Output the (x, y) coordinate of the center of the cell containing the given text.  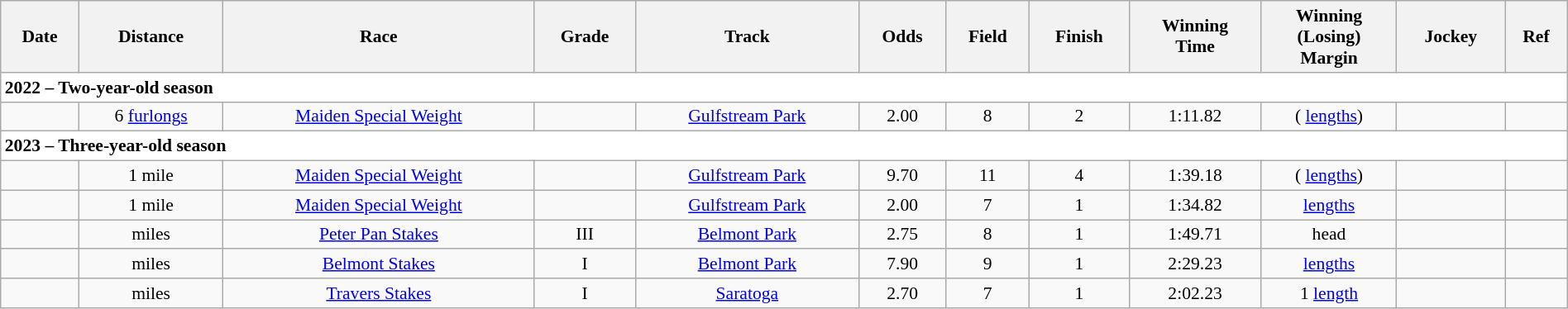
4 (1079, 176)
2.70 (901, 293)
Peter Pan Stakes (379, 235)
Distance (151, 36)
Finish (1079, 36)
2:02.23 (1195, 293)
1 length (1329, 293)
Saratoga (747, 293)
Odds (901, 36)
Belmont Stakes (379, 264)
Track (747, 36)
2023 – Three-year-old season (784, 146)
6 furlongs (151, 116)
2022 – Two-year-old season (784, 88)
WinningTime (1195, 36)
7.90 (901, 264)
2:29.23 (1195, 264)
1:34.82 (1195, 205)
III (585, 235)
11 (987, 176)
2 (1079, 116)
2.75 (901, 235)
head (1329, 235)
1:39.18 (1195, 176)
9 (987, 264)
Jockey (1451, 36)
Grade (585, 36)
Travers Stakes (379, 293)
Field (987, 36)
Winning(Losing)Margin (1329, 36)
1:11.82 (1195, 116)
9.70 (901, 176)
1:49.71 (1195, 235)
Date (40, 36)
Race (379, 36)
Ref (1537, 36)
